Scan for the cell matching the given text and deliver its (x, y) coordinate at center. 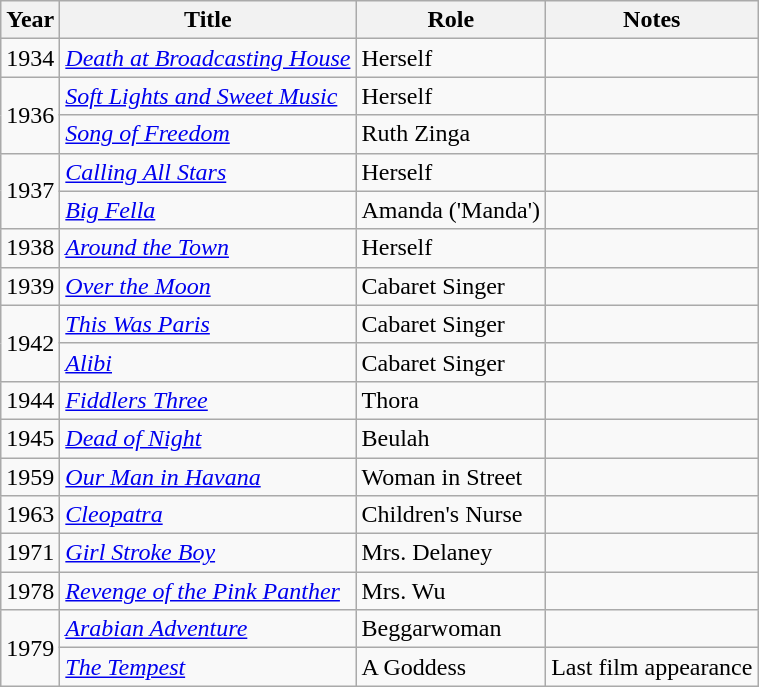
Cleopatra (208, 515)
Beggarwoman (451, 629)
1942 (30, 343)
Around the Town (208, 248)
Our Man in Havana (208, 477)
1934 (30, 58)
Over the Moon (208, 286)
Beulah (451, 438)
1959 (30, 477)
Woman in Street (451, 477)
A Goddess (451, 667)
Year (30, 20)
Thora (451, 400)
Girl Stroke Boy (208, 553)
1936 (30, 115)
1938 (30, 248)
1971 (30, 553)
Amanda ('Manda') (451, 210)
Notes (652, 20)
The Tempest (208, 667)
Song of Freedom (208, 134)
Alibi (208, 362)
1945 (30, 438)
Dead of Night (208, 438)
Mrs. Delaney (451, 553)
1939 (30, 286)
Big Fella (208, 210)
1963 (30, 515)
1944 (30, 400)
Mrs. Wu (451, 591)
Soft Lights and Sweet Music (208, 96)
Title (208, 20)
Ruth Zinga (451, 134)
Death at Broadcasting House (208, 58)
1979 (30, 648)
Role (451, 20)
Calling All Stars (208, 172)
1978 (30, 591)
Revenge of the Pink Panther (208, 591)
Fiddlers Three (208, 400)
Children's Nurse (451, 515)
This Was Paris (208, 324)
Last film appearance (652, 667)
Arabian Adventure (208, 629)
1937 (30, 191)
